Locate the cell with the specified text and output its (X, Y) center coordinate. 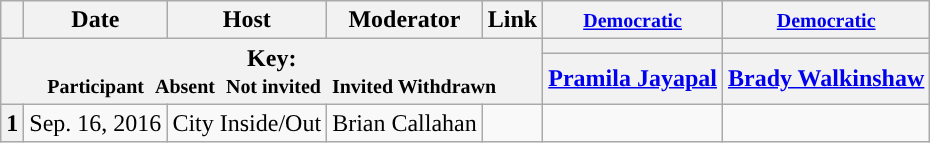
Pramila Jayapal (633, 78)
Date (96, 20)
Sep. 16, 2016 (96, 123)
Host (247, 20)
Brian Callahan (405, 123)
Link (512, 20)
City Inside/Out (247, 123)
1 (12, 123)
Moderator (405, 20)
Key: Participant Absent Not invited Invited Withdrawn (272, 72)
Brady Walkinshaw (826, 78)
